Extract the (X, Y) coordinate from the center of the cell holding the provided text.  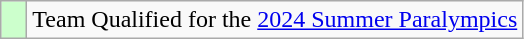
Team Qualified for the 2024 Summer Paralympics (275, 20)
